Find where the given text appears and provide that cell's center as [x, y] coordinate. 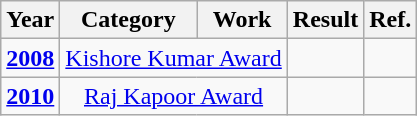
Category [128, 20]
Result [325, 20]
Work [242, 20]
Kishore Kumar Award [174, 58]
Year [30, 20]
Raj Kapoor Award [174, 96]
2010 [30, 96]
2008 [30, 58]
Ref. [390, 20]
